Determine the [X, Y] coordinate at the center of the cell enclosing the given text.  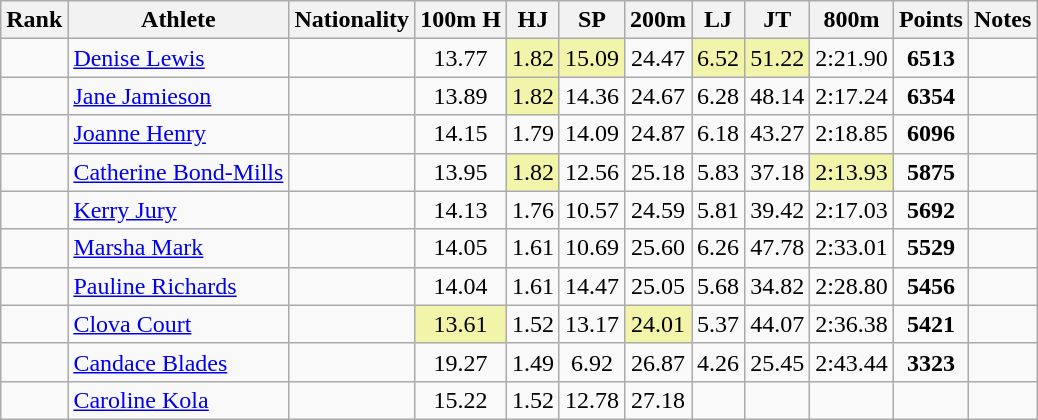
Denise Lewis [178, 58]
48.14 [778, 96]
5692 [930, 210]
5875 [930, 172]
25.05 [658, 286]
13.61 [461, 324]
HJ [532, 20]
Clova Court [178, 324]
Notes [1002, 20]
37.18 [778, 172]
39.42 [778, 210]
10.57 [592, 210]
13.95 [461, 172]
4.26 [718, 362]
24.59 [658, 210]
2:17.24 [852, 96]
Kerry Jury [178, 210]
5.81 [718, 210]
LJ [718, 20]
5529 [930, 248]
Rank [34, 20]
800m [852, 20]
13.77 [461, 58]
5.83 [718, 172]
12.78 [592, 400]
5421 [930, 324]
14.13 [461, 210]
1.79 [532, 134]
6513 [930, 58]
100m H [461, 20]
5.68 [718, 286]
SP [592, 20]
2:21.90 [852, 58]
5456 [930, 286]
47.78 [778, 248]
Caroline Kola [178, 400]
Catherine Bond-Mills [178, 172]
6.28 [718, 96]
19.27 [461, 362]
14.15 [461, 134]
200m [658, 20]
13.17 [592, 324]
15.22 [461, 400]
Pauline Richards [178, 286]
10.69 [592, 248]
25.60 [658, 248]
26.87 [658, 362]
14.36 [592, 96]
Candace Blades [178, 362]
Marsha Mark [178, 248]
2:18.85 [852, 134]
27.18 [658, 400]
25.45 [778, 362]
14.05 [461, 248]
6354 [930, 96]
6096 [930, 134]
14.47 [592, 286]
1.76 [532, 210]
3323 [930, 362]
1.49 [532, 362]
2:33.01 [852, 248]
34.82 [778, 286]
Joanne Henry [178, 134]
15.09 [592, 58]
Jane Jamieson [178, 96]
Nationality [352, 20]
24.01 [658, 324]
Athlete [178, 20]
24.87 [658, 134]
5.37 [718, 324]
Points [930, 20]
25.18 [658, 172]
24.67 [658, 96]
2:36.38 [852, 324]
6.18 [718, 134]
14.09 [592, 134]
43.27 [778, 134]
24.47 [658, 58]
2:13.93 [852, 172]
6.26 [718, 248]
14.04 [461, 286]
JT [778, 20]
12.56 [592, 172]
44.07 [778, 324]
13.89 [461, 96]
2:17.03 [852, 210]
6.92 [592, 362]
6.52 [718, 58]
51.22 [778, 58]
2:28.80 [852, 286]
2:43.44 [852, 362]
